Identify which cell holds the provided text, then report its [X, Y] central coordinate. 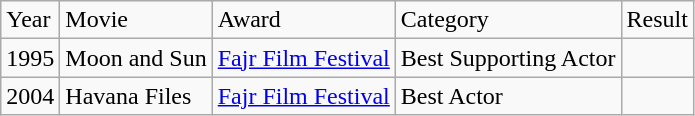
1995 [30, 58]
2004 [30, 96]
Award [304, 20]
Havana Files [136, 96]
Result [657, 20]
Moon and Sun [136, 58]
Best Supporting Actor [508, 58]
Movie [136, 20]
Year [30, 20]
Best Actor [508, 96]
Category [508, 20]
